Pinpoint the cell where the given text exists, returning its [X, Y] midpoint coordinate. 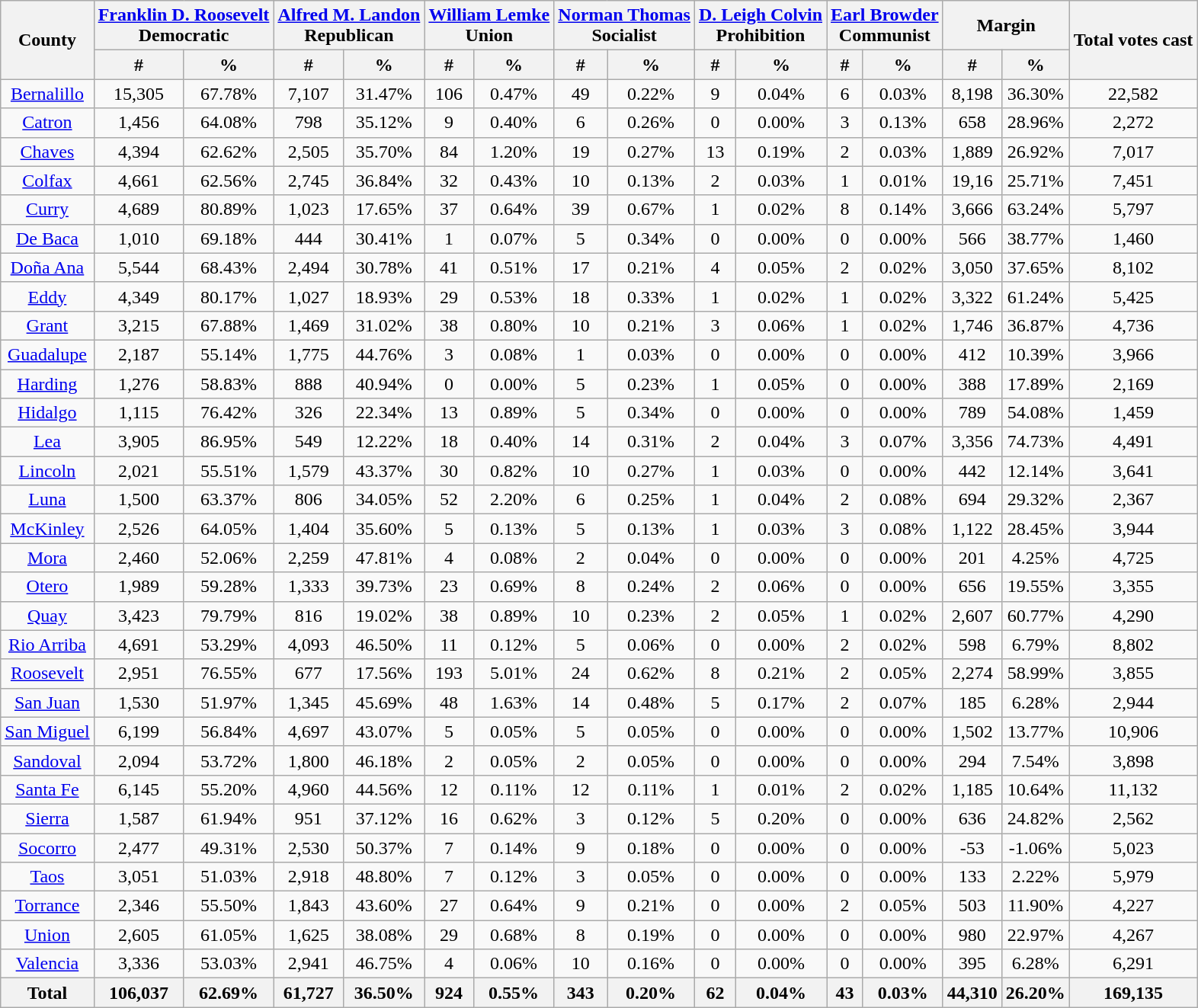
41 [449, 267]
677 [309, 674]
63.37% [229, 500]
30.41% [384, 238]
27 [449, 906]
1,530 [139, 702]
412 [972, 354]
19,16 [972, 181]
0.43% [514, 181]
46.75% [384, 964]
-1.06% [1035, 848]
22.34% [384, 413]
76.55% [229, 674]
80.17% [229, 296]
46.18% [384, 760]
17.56% [384, 674]
55.20% [229, 789]
656 [972, 587]
2,274 [972, 674]
38.77% [1035, 238]
10,906 [1133, 731]
0.67% [651, 210]
30 [449, 471]
38.08% [384, 935]
15,305 [139, 94]
William LemkeUnion [489, 26]
Total votes cast [1133, 40]
McKinley [47, 529]
45.69% [384, 702]
1,500 [139, 500]
43 [845, 993]
4,093 [309, 645]
343 [581, 993]
816 [309, 616]
193 [449, 674]
2,605 [139, 935]
25.71% [1035, 181]
Torrance [47, 906]
598 [972, 645]
185 [972, 702]
32 [449, 181]
1,889 [972, 152]
10.39% [1035, 354]
0.47% [514, 94]
8,802 [1133, 645]
51.97% [229, 702]
4,491 [1133, 442]
55.50% [229, 906]
3,423 [139, 616]
2.20% [514, 500]
48 [449, 702]
2,505 [309, 152]
De Baca [47, 238]
64.08% [229, 123]
Lincoln [47, 471]
Sandoval [47, 760]
22,582 [1133, 94]
789 [972, 413]
17.89% [1035, 383]
61,727 [309, 993]
4,725 [1133, 558]
19.02% [384, 616]
0.31% [651, 442]
19.55% [1035, 587]
Valencia [47, 964]
Taos [47, 877]
76.42% [229, 413]
11,132 [1133, 789]
39.73% [384, 587]
798 [309, 123]
68.43% [229, 267]
294 [972, 760]
2,477 [139, 848]
0.68% [514, 935]
5,425 [1133, 296]
6,291 [1133, 964]
395 [972, 964]
Margin [1006, 26]
Alfred M. LandonRepublican [349, 26]
28.45% [1035, 529]
52.06% [229, 558]
34.05% [384, 500]
0.18% [651, 848]
1,404 [309, 529]
7.54% [1035, 760]
888 [309, 383]
58.83% [229, 383]
61.05% [229, 935]
0.48% [651, 702]
24.82% [1035, 818]
658 [972, 123]
54.08% [1035, 413]
35.60% [384, 529]
2,169 [1133, 383]
1,579 [309, 471]
62 [715, 993]
2,944 [1133, 702]
2,272 [1133, 123]
566 [972, 238]
Quay [47, 616]
2,526 [139, 529]
0.82% [514, 471]
11 [449, 645]
Lea [47, 442]
36.87% [1035, 325]
0.25% [651, 500]
2,918 [309, 877]
62.62% [229, 152]
64.05% [229, 529]
79.79% [229, 616]
11.90% [1035, 906]
17 [581, 267]
Hidalgo [47, 413]
49.31% [229, 848]
7,451 [1133, 181]
Sierra [47, 818]
8,198 [972, 94]
4,661 [139, 181]
5,979 [1133, 877]
69.18% [229, 238]
549 [309, 442]
1,800 [309, 760]
4,349 [139, 296]
10.64% [1035, 789]
36.50% [384, 993]
50.37% [384, 848]
1,746 [972, 325]
86.95% [229, 442]
31.47% [384, 94]
43.07% [384, 731]
Union [47, 935]
Earl BrowderCommunist [886, 26]
5,023 [1133, 848]
Total [47, 993]
951 [309, 818]
2,346 [139, 906]
2,951 [139, 674]
1,459 [1133, 413]
55.51% [229, 471]
4,736 [1133, 325]
0.55% [514, 993]
43.60% [384, 906]
1,587 [139, 818]
31.02% [384, 325]
2,094 [139, 760]
40.94% [384, 383]
6,145 [139, 789]
84 [449, 152]
Guadalupe [47, 354]
5,797 [1133, 210]
-53 [972, 848]
106,037 [139, 993]
67.88% [229, 325]
4,267 [1133, 935]
12.22% [384, 442]
Franklin D. RooseveltDemocratic [184, 26]
8,102 [1133, 267]
12.14% [1035, 471]
4,697 [309, 731]
35.12% [384, 123]
61.94% [229, 818]
1,625 [309, 935]
22.97% [1035, 935]
Mora [47, 558]
1,276 [139, 383]
0.53% [514, 296]
1,456 [139, 123]
1,027 [309, 296]
Grant [47, 325]
55.14% [229, 354]
6.79% [1035, 645]
Bernalillo [47, 94]
2,460 [139, 558]
4,394 [139, 152]
3,666 [972, 210]
62.69% [229, 993]
0.22% [651, 94]
0.80% [514, 325]
4,689 [139, 210]
49 [581, 94]
3,356 [972, 442]
37.12% [384, 818]
San Miguel [47, 731]
Catron [47, 123]
Luna [47, 500]
5.01% [514, 674]
3,898 [1133, 760]
3,051 [139, 877]
444 [309, 238]
3,050 [972, 267]
26.92% [1035, 152]
62.56% [229, 181]
3,641 [1133, 471]
0.17% [782, 702]
106 [449, 94]
2,259 [309, 558]
67.78% [229, 94]
53.03% [229, 964]
Chaves [47, 152]
37 [449, 210]
30.78% [384, 267]
7,017 [1133, 152]
47.81% [384, 558]
4,691 [139, 645]
74.73% [1035, 442]
0.33% [651, 296]
2,607 [972, 616]
Rio Arriba [47, 645]
Norman ThomasSocialist [625, 26]
1,010 [139, 238]
924 [449, 993]
636 [972, 818]
1.63% [514, 702]
3,355 [1133, 587]
388 [972, 383]
169,135 [1133, 993]
3,322 [972, 296]
43.37% [384, 471]
Santa Fe [47, 789]
29.32% [1035, 500]
3,966 [1133, 354]
326 [309, 413]
0.24% [651, 587]
0.51% [514, 267]
7,107 [309, 94]
37.65% [1035, 267]
53.72% [229, 760]
2,941 [309, 964]
36.84% [384, 181]
24 [581, 674]
1,775 [309, 354]
Colfax [47, 181]
3,905 [139, 442]
2,367 [1133, 500]
Harding [47, 383]
Roosevelt [47, 674]
36.30% [1035, 94]
2,745 [309, 181]
60.77% [1035, 616]
Doña Ana [47, 267]
4.25% [1035, 558]
18.93% [384, 296]
4,960 [309, 789]
61.24% [1035, 296]
1,502 [972, 731]
442 [972, 471]
3,215 [139, 325]
1,989 [139, 587]
503 [972, 906]
1,333 [309, 587]
53.29% [229, 645]
17.65% [384, 210]
6,199 [139, 731]
26.20% [1035, 993]
Curry [47, 210]
3,855 [1133, 674]
13.77% [1035, 731]
23 [449, 587]
D. Leigh ColvinProhibition [761, 26]
133 [972, 877]
201 [972, 558]
0.69% [514, 587]
1,843 [309, 906]
16 [449, 818]
2,562 [1133, 818]
2,530 [309, 848]
59.28% [229, 587]
28.96% [1035, 123]
0.16% [651, 964]
39 [581, 210]
3,944 [1133, 529]
980 [972, 935]
806 [309, 500]
80.89% [229, 210]
County [47, 40]
694 [972, 500]
3,336 [139, 964]
51.03% [229, 877]
56.84% [229, 731]
44,310 [972, 993]
1,460 [1133, 238]
1,185 [972, 789]
1.20% [514, 152]
Socorro [47, 848]
19 [581, 152]
44.56% [384, 789]
4,290 [1133, 616]
1,345 [309, 702]
2,494 [309, 267]
63.24% [1035, 210]
1,023 [309, 210]
Eddy [47, 296]
4,227 [1133, 906]
52 [449, 500]
5,544 [139, 267]
1,469 [309, 325]
San Juan [47, 702]
2.22% [1035, 877]
0.26% [651, 123]
44.76% [384, 354]
2,021 [139, 471]
2,187 [139, 354]
1,122 [972, 529]
1,115 [139, 413]
46.50% [384, 645]
58.99% [1035, 674]
35.70% [384, 152]
Otero [47, 587]
48.80% [384, 877]
